Determine the (X, Y) coordinate at the center of the cell enclosing the given text.  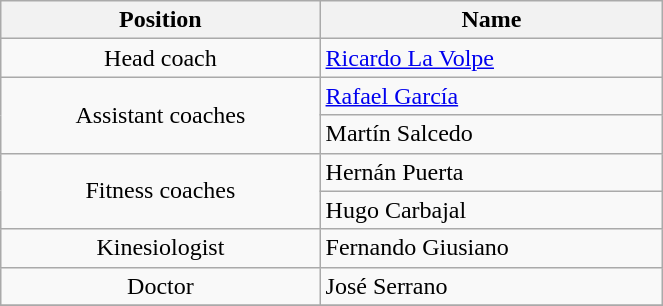
Assistant coaches (160, 115)
Kinesiologist (160, 248)
Name (492, 20)
Doctor (160, 286)
Hugo Carbajal (492, 210)
Head coach (160, 58)
Ricardo La Volpe (492, 58)
Fernando Giusiano (492, 248)
Fitness coaches (160, 191)
Rafael García (492, 96)
José Serrano (492, 286)
Position (160, 20)
Hernán Puerta (492, 172)
Martín Salcedo (492, 134)
